From the cell containing the given text, extract its center point as (x, y) coordinate. 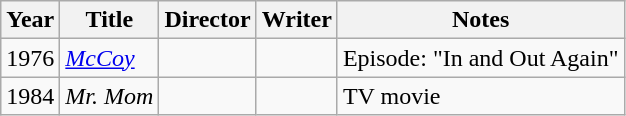
Mr. Mom (110, 96)
Writer (296, 20)
Episode: "In and Out Again" (480, 58)
Year (30, 20)
TV movie (480, 96)
1984 (30, 96)
Notes (480, 20)
Director (208, 20)
McCoy (110, 58)
1976 (30, 58)
Title (110, 20)
